Capture the cell that displays the provided text and extract its [X, Y] central coordinate. 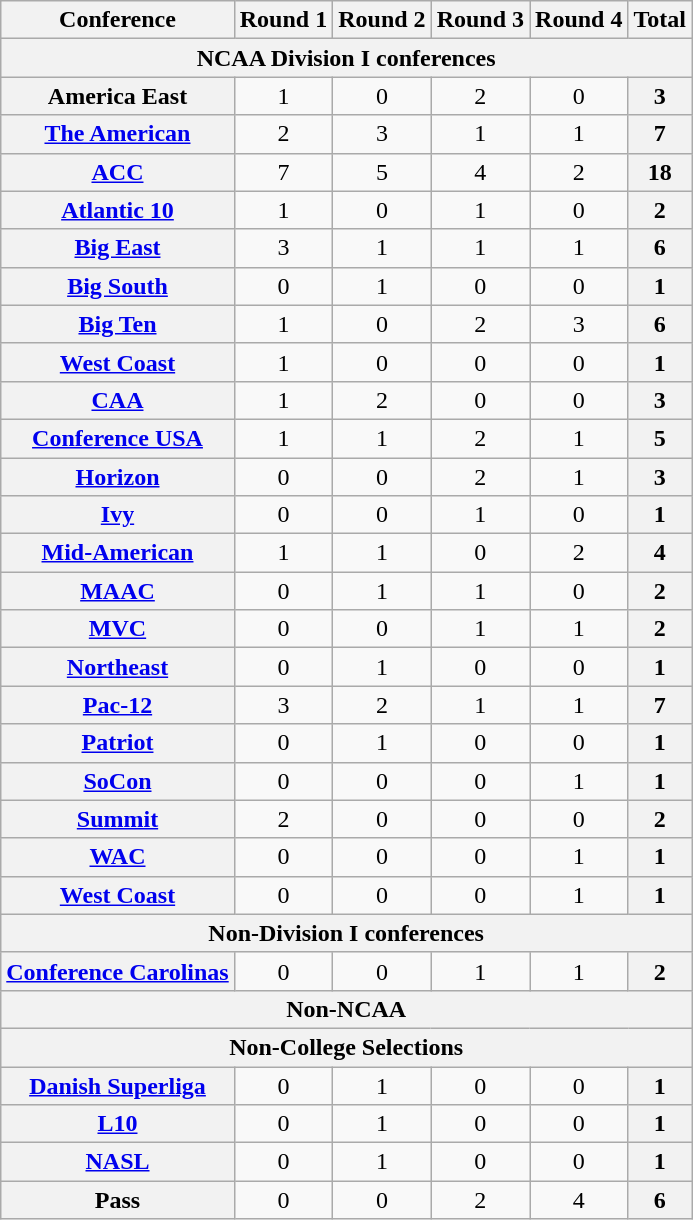
Total [660, 20]
Summit [118, 819]
Big South [118, 286]
The American [118, 134]
Horizon [118, 477]
MAAC [118, 591]
Big East [118, 248]
Ivy [118, 515]
SoCon [118, 781]
Round 3 [480, 20]
NCAA Division I conferences [346, 58]
Northeast [118, 667]
MVC [118, 629]
America East [118, 96]
ACC [118, 172]
NASL [118, 1162]
Patriot [118, 743]
Big Ten [118, 324]
Round 4 [579, 20]
Round 1 [283, 20]
L10 [118, 1124]
Danish Superliga [118, 1085]
Atlantic 10 [118, 210]
Conference Carolinas [118, 971]
Non-Division I conferences [346, 933]
Mid-American [118, 553]
CAA [118, 400]
WAC [118, 857]
Pass [118, 1200]
Non-College Selections [346, 1047]
18 [660, 172]
Non-NCAA [346, 1009]
Conference USA [118, 438]
Round 2 [382, 20]
Conference [118, 20]
Pac-12 [118, 705]
